Detect which cell encompasses the target text, then output its (X, Y) center coordinate. 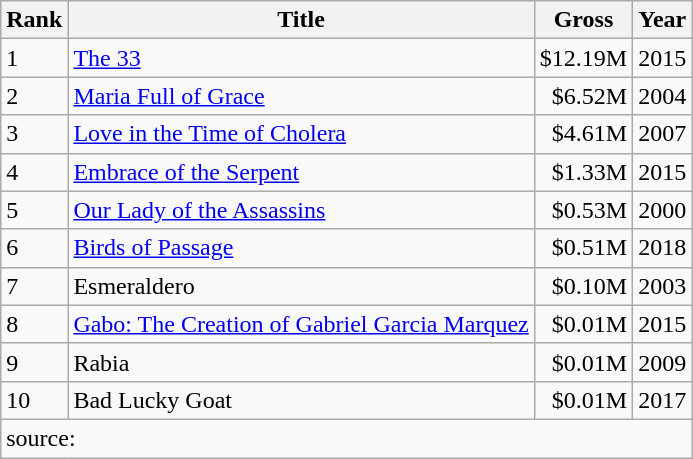
Gabo: The Creation of Gabriel Garcia Marquez (301, 324)
2007 (662, 134)
$0.10M (583, 286)
5 (34, 210)
Love in the Time of Cholera (301, 134)
$4.61M (583, 134)
Title (301, 20)
9 (34, 362)
$1.33M (583, 172)
2003 (662, 286)
Embrace of the Serpent (301, 172)
7 (34, 286)
4 (34, 172)
source: (346, 438)
2017 (662, 400)
Bad Lucky Goat (301, 400)
8 (34, 324)
Gross (583, 20)
10 (34, 400)
2018 (662, 248)
Maria Full of Grace (301, 96)
$0.51M (583, 248)
1 (34, 58)
6 (34, 248)
2000 (662, 210)
$12.19M (583, 58)
Our Lady of the Assassins (301, 210)
Year (662, 20)
2 (34, 96)
The 33 (301, 58)
2004 (662, 96)
3 (34, 134)
2009 (662, 362)
$0.53M (583, 210)
Birds of Passage (301, 248)
Esmeraldero (301, 286)
$6.52M (583, 96)
Rabia (301, 362)
Rank (34, 20)
